Find where the given text appears and provide that cell's center as (X, Y) coordinate. 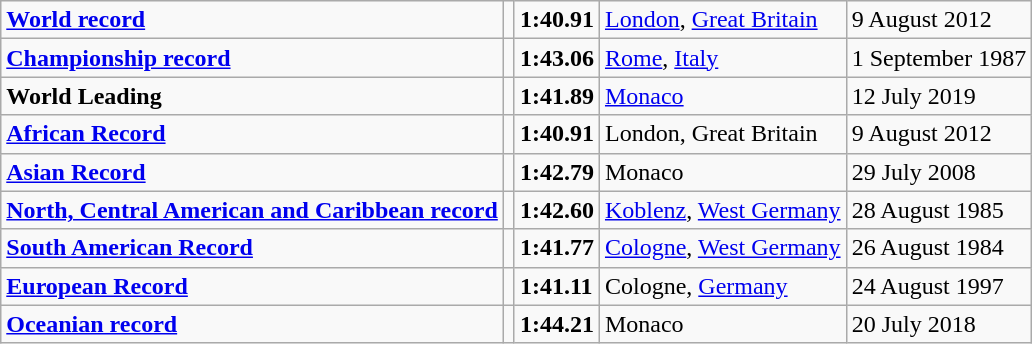
Championship record (252, 58)
Cologne, West Germany (722, 248)
29 July 2008 (939, 172)
1:44.21 (556, 324)
Oceanian record (252, 324)
South American Record (252, 248)
1:43.06 (556, 58)
1:42.60 (556, 210)
26 August 1984 (939, 248)
Asian Record (252, 172)
1:42.79 (556, 172)
African Record (252, 134)
20 July 2018 (939, 324)
12 July 2019 (939, 96)
1:41.11 (556, 286)
24 August 1997 (939, 286)
1 September 1987 (939, 58)
1:41.77 (556, 248)
North, Central American and Caribbean record (252, 210)
Rome, Italy (722, 58)
European Record (252, 286)
28 August 1985 (939, 210)
Cologne, Germany (722, 286)
World Leading (252, 96)
1:41.89 (556, 96)
World record (252, 20)
Koblenz, West Germany (722, 210)
